Detect which cell encompasses the target text, then output its [x, y] center coordinate. 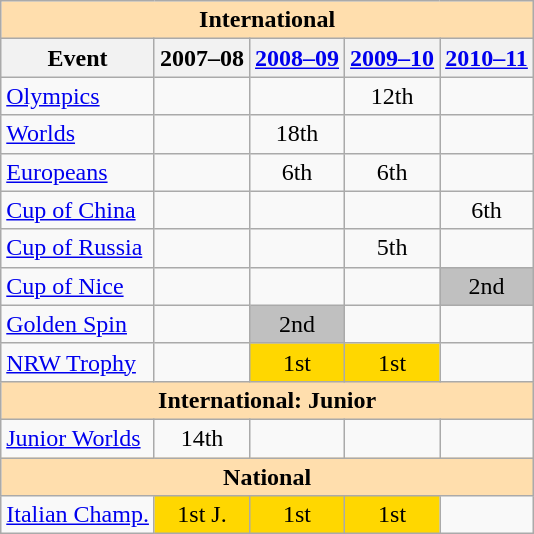
National [268, 477]
Worlds [78, 134]
2007–08 [202, 58]
2009–10 [392, 58]
2008–09 [298, 58]
Cup of Russia [78, 248]
International: Junior [268, 400]
Cup of China [78, 210]
Europeans [78, 172]
2010–11 [487, 58]
1st J. [202, 515]
Cup of Nice [78, 286]
5th [392, 248]
Event [78, 58]
Golden Spin [78, 324]
18th [298, 134]
14th [202, 438]
Junior Worlds [78, 438]
12th [392, 96]
Olympics [78, 96]
NRW Trophy [78, 362]
Italian Champ. [78, 515]
International [268, 20]
